Capture the cell that displays the provided text and extract its (x, y) central coordinate. 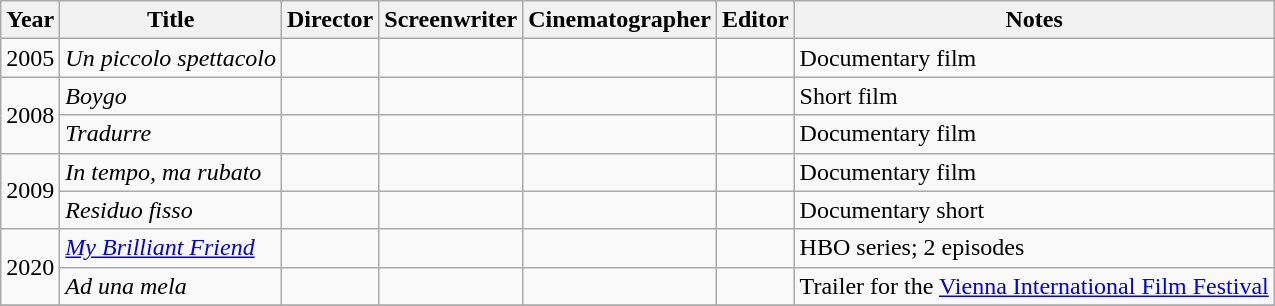
Ad una mela (171, 286)
Editor (755, 20)
Trailer for the Vienna International Film Festival (1034, 286)
2020 (30, 267)
Tradurre (171, 134)
Notes (1034, 20)
Year (30, 20)
Cinematographer (620, 20)
Title (171, 20)
Screenwriter (451, 20)
Director (330, 20)
Boygo (171, 96)
Un piccolo spettacolo (171, 58)
2008 (30, 115)
In tempo, ma rubato (171, 172)
Short film (1034, 96)
Documentary short (1034, 210)
2009 (30, 191)
2005 (30, 58)
My Brilliant Friend (171, 248)
Residuo fisso (171, 210)
HBO series; 2 episodes (1034, 248)
